Output the [X, Y] coordinate of the center of the cell containing the given text.  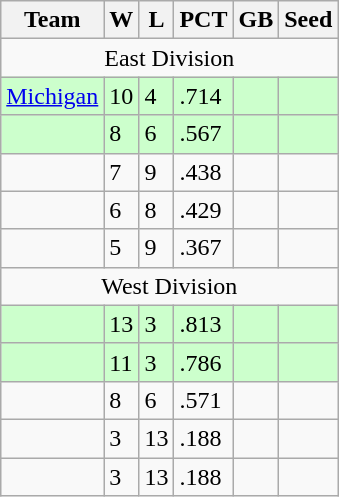
.813 [204, 324]
.367 [204, 248]
GB [256, 20]
Team [52, 20]
W [122, 20]
West Division [170, 286]
East Division [170, 58]
.786 [204, 362]
10 [122, 96]
.567 [204, 134]
L [156, 20]
Michigan [52, 96]
.714 [204, 96]
.571 [204, 400]
PCT [204, 20]
.429 [204, 210]
.438 [204, 172]
5 [122, 248]
7 [122, 172]
4 [156, 96]
11 [122, 362]
Seed [308, 20]
